For the text-containing cell, return its midpoint in (x, y) coordinate format. 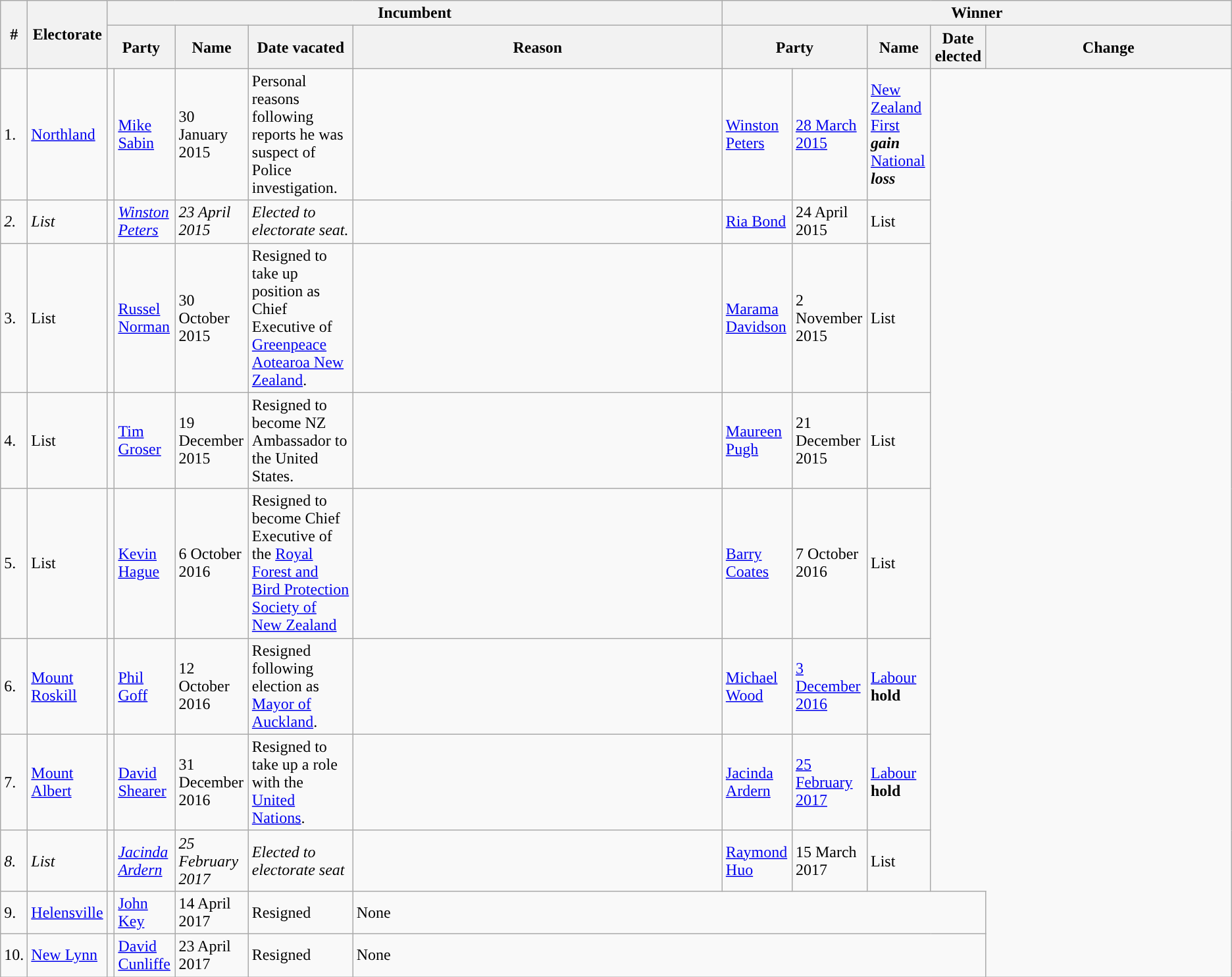
Resigned to become Chief Executive of the Royal Forest and Bird Protection Society of New Zealand (300, 564)
New Zealand First gain National loss (899, 134)
19 December 2015 (212, 440)
Michael Wood (757, 686)
Phil Goff (145, 686)
23 April 2015 (212, 221)
15 March 2017 (829, 860)
Helensville (67, 912)
10. (14, 955)
5. (14, 564)
Raymond Huo (757, 860)
Date elected (958, 47)
9. (14, 912)
Mike Sabin (145, 134)
Elected to electorate seat. (300, 221)
David Shearer (145, 782)
New Lynn (67, 955)
Date vacated (300, 47)
David Cunliffe (145, 955)
Reason (537, 47)
# (14, 34)
7 October 2016 (829, 564)
28 March 2015 (829, 134)
Elected to electorate seat (300, 860)
2. (14, 221)
Resigned to take up position as Chief Executive of Greenpeace Aotearoa New Zealand. (300, 317)
30 October 2015 (212, 317)
Winner (977, 13)
24 April 2015 (829, 221)
31 December 2016 (212, 782)
Mount Albert (67, 782)
John Key (145, 912)
2 November 2015 (829, 317)
Mount Roskill (67, 686)
7. (14, 782)
Kevin Hague (145, 564)
Resigned to become NZ Ambassador to the United States. (300, 440)
30 January 2015 (212, 134)
Incumbent (415, 13)
Change (1108, 47)
Electorate (67, 34)
23 April 2017 (212, 955)
21 December 2015 (829, 440)
3. (14, 317)
6. (14, 686)
14 April 2017 (212, 912)
Barry Coates (757, 564)
3 December 2016 (829, 686)
Marama Davidson (757, 317)
Tim Groser (145, 440)
4. (14, 440)
6 October 2016 (212, 564)
Maureen Pugh (757, 440)
Russel Norman (145, 317)
8. (14, 860)
Northland (67, 134)
1. (14, 134)
12 October 2016 (212, 686)
Ria Bond (757, 221)
Personal reasons following reports he was suspect of Police investigation. (300, 134)
Resigned to take up a role with the United Nations. (300, 782)
Resigned following election as Mayor of Auckland. (300, 686)
